From the cell containing the given text, extract its center point as [x, y] coordinate. 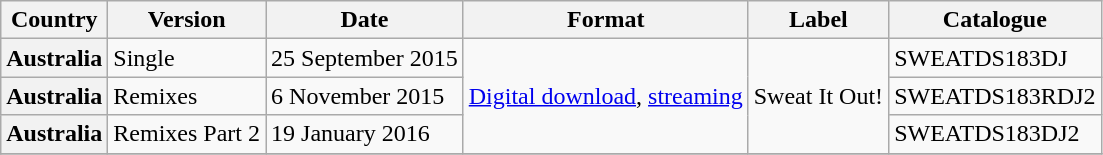
Label [818, 20]
SWEATDS183DJ2 [995, 134]
SWEATDS183DJ [995, 58]
Version [187, 20]
Format [606, 20]
Catalogue [995, 20]
Date [365, 20]
Remixes [187, 96]
Digital download, streaming [606, 96]
Sweat It Out! [818, 96]
Single [187, 58]
19 January 2016 [365, 134]
Country [54, 20]
SWEATDS183RDJ2 [995, 96]
25 September 2015 [365, 58]
6 November 2015 [365, 96]
Remixes Part 2 [187, 134]
